For the text-containing cell, return its midpoint in [x, y] coordinate format. 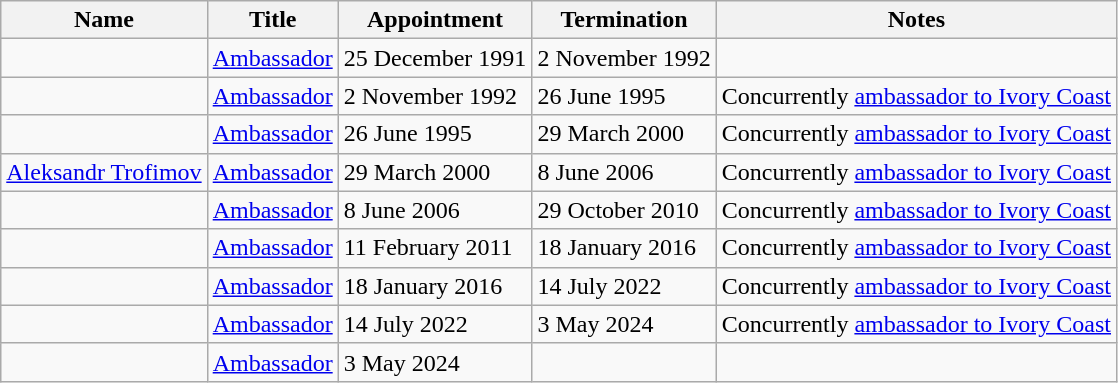
11 February 2011 [435, 248]
Termination [624, 20]
Title [272, 20]
Notes [916, 20]
Appointment [435, 20]
25 December 1991 [435, 58]
Name [104, 20]
Aleksandr Trofimov [104, 172]
29 October 2010 [624, 210]
